Output the [X, Y] coordinate of the center of the cell containing the given text.  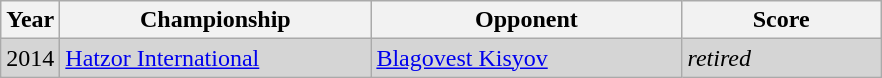
Score [782, 20]
Hatzor International [216, 58]
Blagovest Kisyov [526, 58]
Year [30, 20]
retired [782, 58]
Opponent [526, 20]
2014 [30, 58]
Championship [216, 20]
